Capture the cell that displays the provided text and extract its [X, Y] central coordinate. 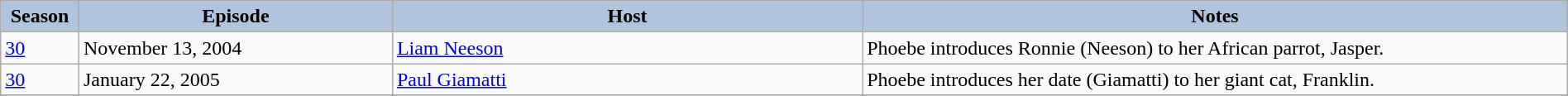
Episode [235, 17]
Liam Neeson [627, 48]
Notes [1216, 17]
Paul Giamatti [627, 79]
Phoebe introduces her date (Giamatti) to her giant cat, Franklin. [1216, 79]
November 13, 2004 [235, 48]
Host [627, 17]
January 22, 2005 [235, 79]
Phoebe introduces Ronnie (Neeson) to her African parrot, Jasper. [1216, 48]
Season [40, 17]
